Search for the cell housing the specified text and yield its (X, Y) center coordinate. 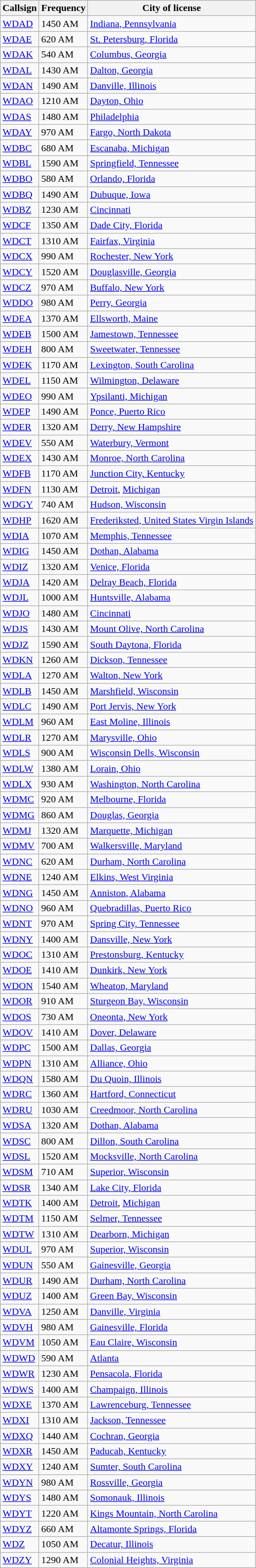
WDJO (20, 613)
WDEB (20, 334)
Cochran, Georgia (172, 1435)
Mocksville, North Carolina (172, 1156)
WDLR (20, 738)
WDAS (20, 117)
730 AM (63, 1017)
Selmer, Tennessee (172, 1219)
Altamonte Springs, Florida (172, 1529)
WDAK (20, 55)
Sweetwater, Tennessee (172, 349)
Monroe, North Carolina (172, 458)
Dover, Delaware (172, 1032)
Washington, North Carolina (172, 784)
Anniston, Alabama (172, 892)
Fairfax, Virginia (172, 241)
WDLC (20, 707)
Lawrenceburg, Tennessee (172, 1405)
WDWD (20, 1358)
1350 AM (63, 225)
930 AM (63, 784)
WDFN (20, 489)
Ponce, Puerto Rico (172, 411)
WDVH (20, 1327)
WDYT (20, 1513)
WDTW (20, 1234)
WDBZ (20, 210)
WDLM (20, 722)
WDOR (20, 1001)
Mount Olive, North Carolina (172, 629)
WDBC (20, 148)
Pensacola, Florida (172, 1374)
Ellsworth, Maine (172, 318)
WDLW (20, 769)
WDCY (20, 272)
Springfield, Tennessee (172, 163)
WDYN (20, 1482)
WDAY (20, 132)
WDTM (20, 1219)
Perry, Georgia (172, 303)
Du Quoin, Illinois (172, 1079)
Fargo, North Dakota (172, 132)
590 AM (63, 1358)
WDAO (20, 101)
Marshfield, Wisconsin (172, 691)
WDNE (20, 877)
WDKN (20, 660)
WDJS (20, 629)
Lake City, Florida (172, 1188)
Rochester, New York (172, 256)
WDIG (20, 551)
Danville, Virginia (172, 1312)
580 AM (63, 179)
WDUL (20, 1250)
Huntsville, Alabama (172, 598)
Jamestown, Tennessee (172, 334)
WDAN (20, 86)
Memphis, Tennessee (172, 536)
WDMC (20, 799)
1070 AM (63, 536)
WDCX (20, 256)
WDCT (20, 241)
Lorain, Ohio (172, 769)
Dearborn, Michigan (172, 1234)
Dalton, Georgia (172, 70)
WDRC (20, 1094)
Walkersville, Maryland (172, 846)
WDAD (20, 24)
WDUR (20, 1281)
Port Jervis, New York (172, 707)
East Moline, Illinois (172, 722)
Wilmington, Delaware (172, 380)
Marysville, Ohio (172, 738)
WDLX (20, 784)
WDNT (20, 923)
1260 AM (63, 660)
WDAL (20, 70)
WDLA (20, 675)
Philadelphia (172, 117)
1360 AM (63, 1094)
WDPN (20, 1063)
WDYS (20, 1498)
Champaign, Illinois (172, 1389)
Lexington, South Carolina (172, 365)
Dillon, South Carolina (172, 1141)
Kings Mountain, North Carolina (172, 1513)
WDWS (20, 1389)
910 AM (63, 1001)
1290 AM (63, 1560)
1250 AM (63, 1312)
1380 AM (63, 769)
Eau Claire, Wisconsin (172, 1343)
Walton, New York (172, 675)
WDON (20, 986)
Spring City, Tennessee (172, 923)
Frequency (63, 8)
WDVA (20, 1312)
Paducah, Kentucky (172, 1451)
Dickson, Tennessee (172, 660)
WDJL (20, 598)
900 AM (63, 753)
WDGY (20, 505)
Callsign (20, 8)
WDBQ (20, 194)
Junction City, Kentucky (172, 474)
1340 AM (63, 1188)
Rossville, Georgia (172, 1482)
Gainesville, Florida (172, 1327)
Quebradillas, Puerto Rico (172, 908)
680 AM (63, 148)
Douglasville, Georgia (172, 272)
WDCZ (20, 287)
WDNY (20, 939)
WDHP (20, 520)
WDDO (20, 303)
WDPC (20, 1048)
Derry, New Hampshire (172, 427)
WDEX (20, 458)
WDJA (20, 582)
WDOE (20, 970)
WDSA (20, 1125)
WDRU (20, 1110)
WDEP (20, 411)
Venice, Florida (172, 567)
WDBL (20, 163)
Green Bay, Wisconsin (172, 1296)
WDSM (20, 1172)
WDXR (20, 1451)
WDNO (20, 908)
Orlando, Florida (172, 179)
Escanaba, Michigan (172, 148)
WDEL (20, 380)
Douglas, Georgia (172, 815)
Decatur, Illinois (172, 1544)
1540 AM (63, 986)
WDSC (20, 1141)
WDNG (20, 892)
Elkins, West Virginia (172, 877)
WDFB (20, 474)
Danville, Illinois (172, 86)
WDQN (20, 1079)
1580 AM (63, 1079)
WDVM (20, 1343)
Dayton, Ohio (172, 101)
WDEO (20, 396)
Atlanta (172, 1358)
Wheaton, Maryland (172, 986)
Wisconsin Dells, Wisconsin (172, 753)
WDXI (20, 1420)
660 AM (63, 1529)
WDER (20, 427)
Buffalo, New York (172, 287)
Somonauk, Illinois (172, 1498)
WDUZ (20, 1296)
1130 AM (63, 489)
Melbourne, Florida (172, 799)
Hudson, Wisconsin (172, 505)
WDBO (20, 179)
WDXY (20, 1467)
Dallas, Georgia (172, 1048)
Dade City, Florida (172, 225)
Oneonta, New York (172, 1017)
Colonial Heights, Virginia (172, 1560)
1440 AM (63, 1435)
WDWR (20, 1374)
1620 AM (63, 520)
Creedmoor, North Carolina (172, 1110)
St. Petersburg, Florida (172, 39)
Ypsilanti, Michigan (172, 396)
WDMG (20, 815)
1210 AM (63, 101)
Prestonsburg, Kentucky (172, 955)
WDUN (20, 1265)
WDOV (20, 1032)
WDEH (20, 349)
1420 AM (63, 582)
WDSL (20, 1156)
WDYZ (20, 1529)
WDOC (20, 955)
Dansville, New York (172, 939)
WDEK (20, 365)
860 AM (63, 815)
Hartford, Connecticut (172, 1094)
1000 AM (63, 598)
Jackson, Tennessee (172, 1420)
Delray Beach, Florida (172, 582)
Columbus, Georgia (172, 55)
Indiana, Pennsylvania (172, 24)
South Daytona, Florida (172, 644)
WDSR (20, 1188)
540 AM (63, 55)
WDZ (20, 1544)
Dubuque, Iowa (172, 194)
Waterbury, Vermont (172, 442)
1220 AM (63, 1513)
WDEA (20, 318)
Frederiksted, United States Virgin Islands (172, 520)
WDIZ (20, 567)
700 AM (63, 846)
1030 AM (63, 1110)
Dunkirk, New York (172, 970)
WDLB (20, 691)
WDEV (20, 442)
WDLS (20, 753)
Gainesville, Georgia (172, 1265)
WDXQ (20, 1435)
Sturgeon Bay, Wisconsin (172, 1001)
WDMV (20, 846)
WDAE (20, 39)
Alliance, Ohio (172, 1063)
WDIA (20, 536)
WDZY (20, 1560)
WDTK (20, 1203)
710 AM (63, 1172)
WDMJ (20, 830)
WDXE (20, 1405)
920 AM (63, 799)
City of license (172, 8)
WDJZ (20, 644)
WDCF (20, 225)
WDOS (20, 1017)
740 AM (63, 505)
WDNC (20, 861)
Marquette, Michigan (172, 830)
Sumter, South Carolina (172, 1467)
